Return (x, y) of the center of cell containing provided text 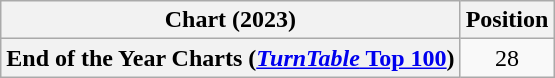
28 (507, 58)
End of the Year Charts (TurnTable Top 100) (230, 58)
Position (507, 20)
Chart (2023) (230, 20)
